Return the (x, y) coordinate for the center point of the cell that contains the specified text.  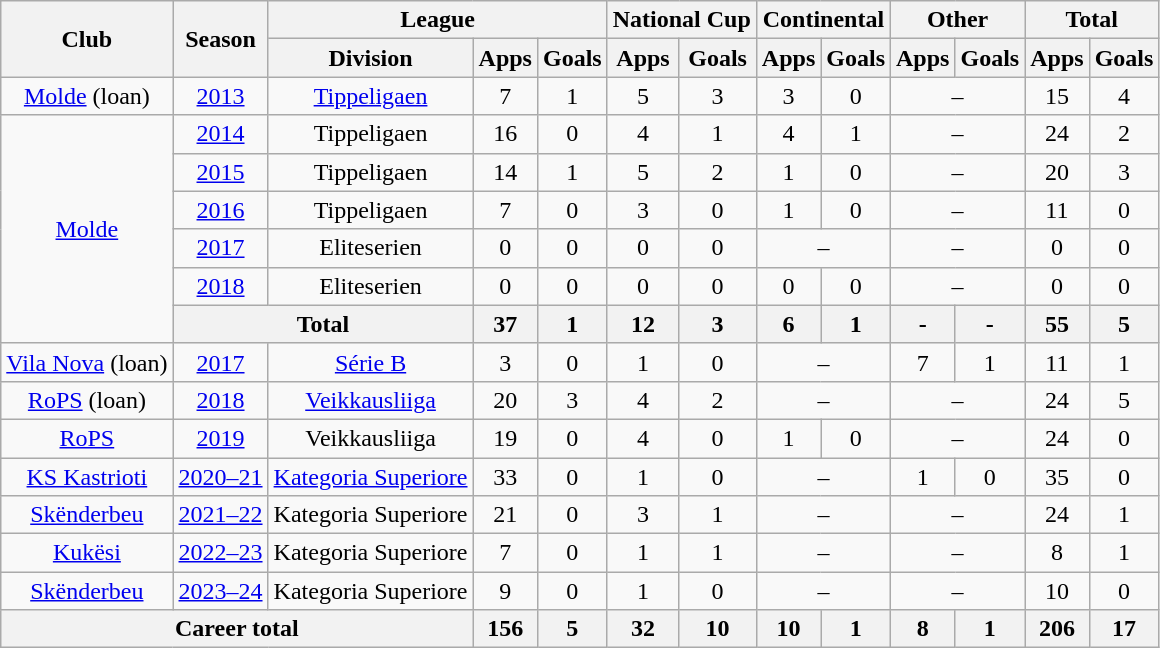
National Cup (682, 20)
15 (1057, 96)
Career total (237, 629)
League (438, 20)
16 (505, 134)
Série B (370, 362)
Vila Nova (loan) (87, 362)
206 (1057, 629)
37 (505, 324)
2021–22 (220, 515)
Kukësi (87, 553)
19 (505, 438)
Other (958, 20)
Molde (loan) (87, 96)
17 (1124, 629)
6 (788, 324)
2013 (220, 96)
14 (505, 172)
2019 (220, 438)
2022–23 (220, 553)
KS Kastrioti (87, 477)
12 (643, 324)
9 (505, 591)
RoPS (loan) (87, 400)
Molde (87, 229)
Club (87, 39)
2015 (220, 172)
32 (643, 629)
2014 (220, 134)
Season (220, 39)
156 (505, 629)
2016 (220, 210)
Division (370, 58)
21 (505, 515)
2020–21 (220, 477)
55 (1057, 324)
RoPS (87, 438)
2023–24 (220, 591)
33 (505, 477)
35 (1057, 477)
Continental (823, 20)
